Pinpoint the cell where the given text exists, returning its (X, Y) midpoint coordinate. 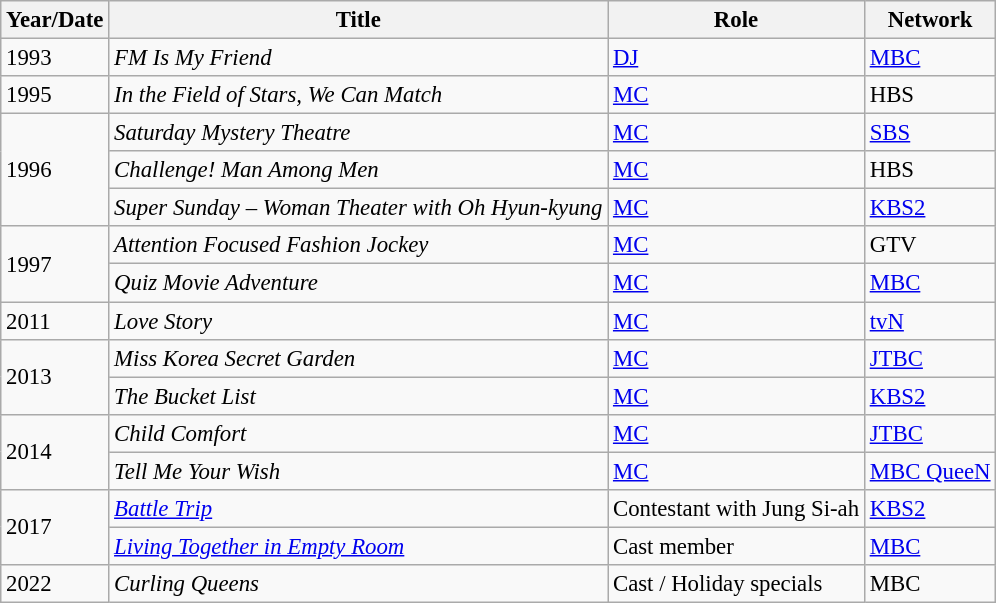
Contestant with Jung Si-ah (736, 509)
1993 (55, 58)
1995 (55, 95)
2014 (55, 452)
Role (736, 20)
Cast / Holiday specials (736, 584)
FM Is My Friend (358, 58)
Love Story (358, 321)
2011 (55, 321)
The Bucket List (358, 396)
Network (930, 20)
Curling Queens (358, 584)
In the Field of Stars, We Can Match (358, 95)
Challenge! Man Among Men (358, 170)
Battle Trip (358, 509)
2017 (55, 528)
Quiz Movie Adventure (358, 283)
Tell Me Your Wish (358, 471)
1997 (55, 264)
MBC QueeN (930, 471)
Cast member (736, 546)
2022 (55, 584)
GTV (930, 245)
Miss Korea Secret Garden (358, 358)
tvN (930, 321)
Year/Date (55, 20)
Saturday Mystery Theatre (358, 133)
Living Together in Empty Room (358, 546)
Child Comfort (358, 433)
Attention Focused Fashion Jockey (358, 245)
SBS (930, 133)
2013 (55, 376)
DJ (736, 58)
1996 (55, 170)
Title (358, 20)
Super Sunday – Woman Theater with Oh Hyun-kyung (358, 208)
